Extract the [x, y] coordinate from the center of the cell holding the provided text.  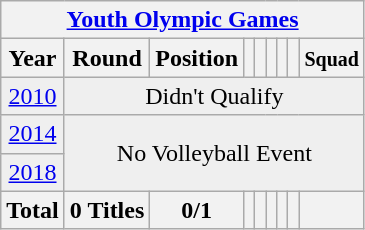
2018 [33, 172]
No Volleyball Event [214, 153]
0 Titles [107, 210]
Year [33, 58]
Squad [332, 58]
Round [107, 58]
2014 [33, 134]
0/1 [197, 210]
2010 [33, 96]
Youth Olympic Games [183, 20]
Didn't Qualify [214, 96]
Position [197, 58]
Total [33, 210]
